Identify which cell holds the provided text, then report its (x, y) central coordinate. 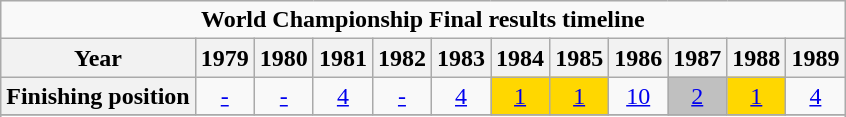
1982 (402, 58)
1981 (342, 58)
1989 (816, 58)
1986 (638, 58)
1985 (580, 58)
World Championship Final results timeline (423, 20)
1983 (460, 58)
1987 (698, 58)
10 (638, 96)
2 (698, 96)
1980 (284, 58)
1979 (224, 58)
1988 (756, 58)
Year (98, 58)
1984 (520, 58)
Finishing position (98, 96)
